Determine the (X, Y) coordinate at the center of the cell enclosing the given text.  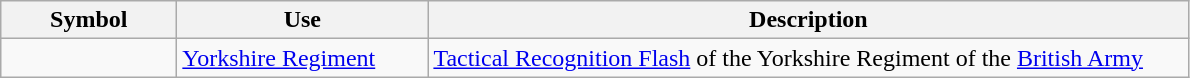
Yorkshire Regiment (302, 58)
Symbol (89, 20)
Tactical Recognition Flash of the Yorkshire Regiment of the British Army (808, 58)
Use (302, 20)
Description (808, 20)
